Find where the given text appears and provide that cell's center as [x, y] coordinate. 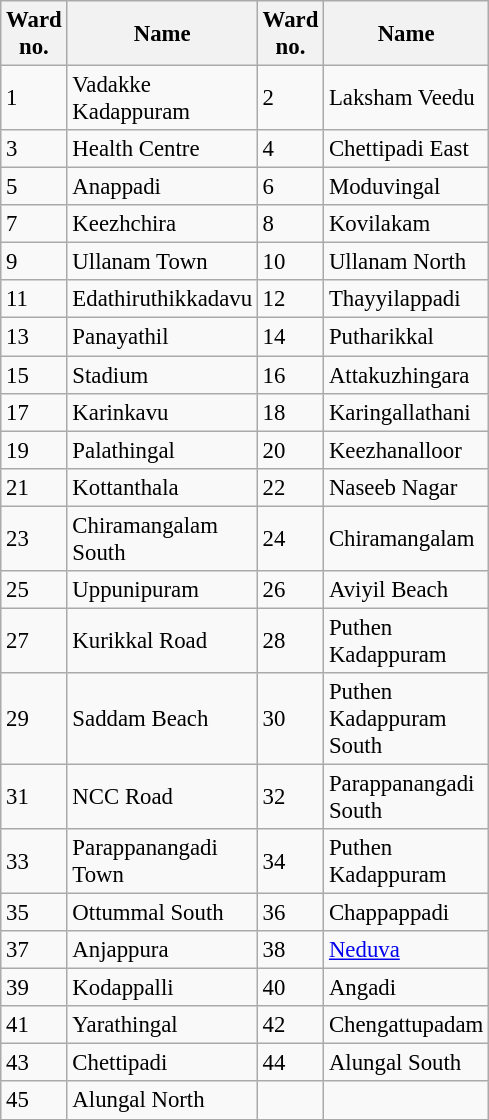
45 [34, 1101]
2 [290, 98]
Moduvingal [406, 187]
12 [290, 299]
Stadium [162, 375]
16 [290, 375]
10 [290, 262]
Edathiruthikkadavu [162, 299]
Chiramangalam [406, 538]
34 [290, 862]
29 [34, 719]
Attakuzhingara [406, 375]
14 [290, 337]
Chettipadi [162, 1063]
30 [290, 719]
Keezhchira [162, 224]
19 [34, 450]
35 [34, 913]
20 [290, 450]
Chappappadi [406, 913]
Parappanangadi Town [162, 862]
13 [34, 337]
Chengattupadam [406, 1025]
Kurikkal Road [162, 640]
1 [34, 98]
Thayyilappadi [406, 299]
23 [34, 538]
25 [34, 590]
Putharikkal [406, 337]
38 [290, 950]
Keezhanalloor [406, 450]
28 [290, 640]
7 [34, 224]
Aviyil Beach [406, 590]
Chiramangalam South [162, 538]
Vadakke Kadappuram [162, 98]
24 [290, 538]
Naseeb Nagar [406, 487]
43 [34, 1063]
36 [290, 913]
21 [34, 487]
Panayathil [162, 337]
Chettipadi East [406, 149]
Ullanam Town [162, 262]
18 [290, 412]
Kovilakam [406, 224]
Yarathingal [162, 1025]
Palathingal [162, 450]
Kodappalli [162, 988]
37 [34, 950]
31 [34, 796]
33 [34, 862]
4 [290, 149]
41 [34, 1025]
32 [290, 796]
Uppunipuram [162, 590]
5 [34, 187]
NCC Road [162, 796]
11 [34, 299]
27 [34, 640]
Parappanangadi South [406, 796]
6 [290, 187]
22 [290, 487]
Neduva [406, 950]
Angadi [406, 988]
Alungal South [406, 1063]
Laksham Veedu [406, 98]
Kottanthala [162, 487]
Alungal North [162, 1101]
Ullanam North [406, 262]
26 [290, 590]
3 [34, 149]
Karingallathani [406, 412]
44 [290, 1063]
15 [34, 375]
8 [290, 224]
17 [34, 412]
Ottummal South [162, 913]
39 [34, 988]
Anjappura [162, 950]
42 [290, 1025]
Puthen Kadappuram South [406, 719]
Anappadi [162, 187]
9 [34, 262]
40 [290, 988]
Saddam Beach [162, 719]
Health Centre [162, 149]
Karinkavu [162, 412]
